Detect which cell encompasses the target text, then output its [x, y] center coordinate. 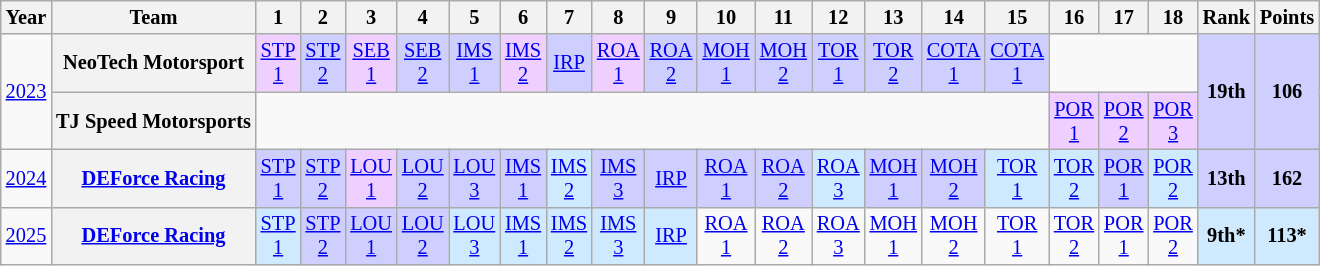
Team [154, 17]
10 [726, 17]
11 [784, 17]
Rank [1226, 17]
2024 [26, 178]
13 [894, 17]
162 [1287, 178]
18 [1172, 17]
2023 [26, 92]
6 [523, 17]
2025 [26, 236]
8 [618, 17]
19th [1226, 92]
SEB1 [371, 63]
113* [1287, 236]
9 [672, 17]
TJ Speed Motorsports [154, 121]
15 [1017, 17]
3 [371, 17]
7 [569, 17]
Year [26, 17]
106 [1287, 92]
SEB2 [423, 63]
17 [1124, 17]
14 [954, 17]
1 [278, 17]
4 [423, 17]
NeoTech Motorsport [154, 63]
16 [1074, 17]
POR3 [1172, 121]
5 [474, 17]
13th [1226, 178]
2 [324, 17]
9th* [1226, 236]
12 [838, 17]
Points [1287, 17]
